Detect which cell encompasses the target text, then output its [X, Y] center coordinate. 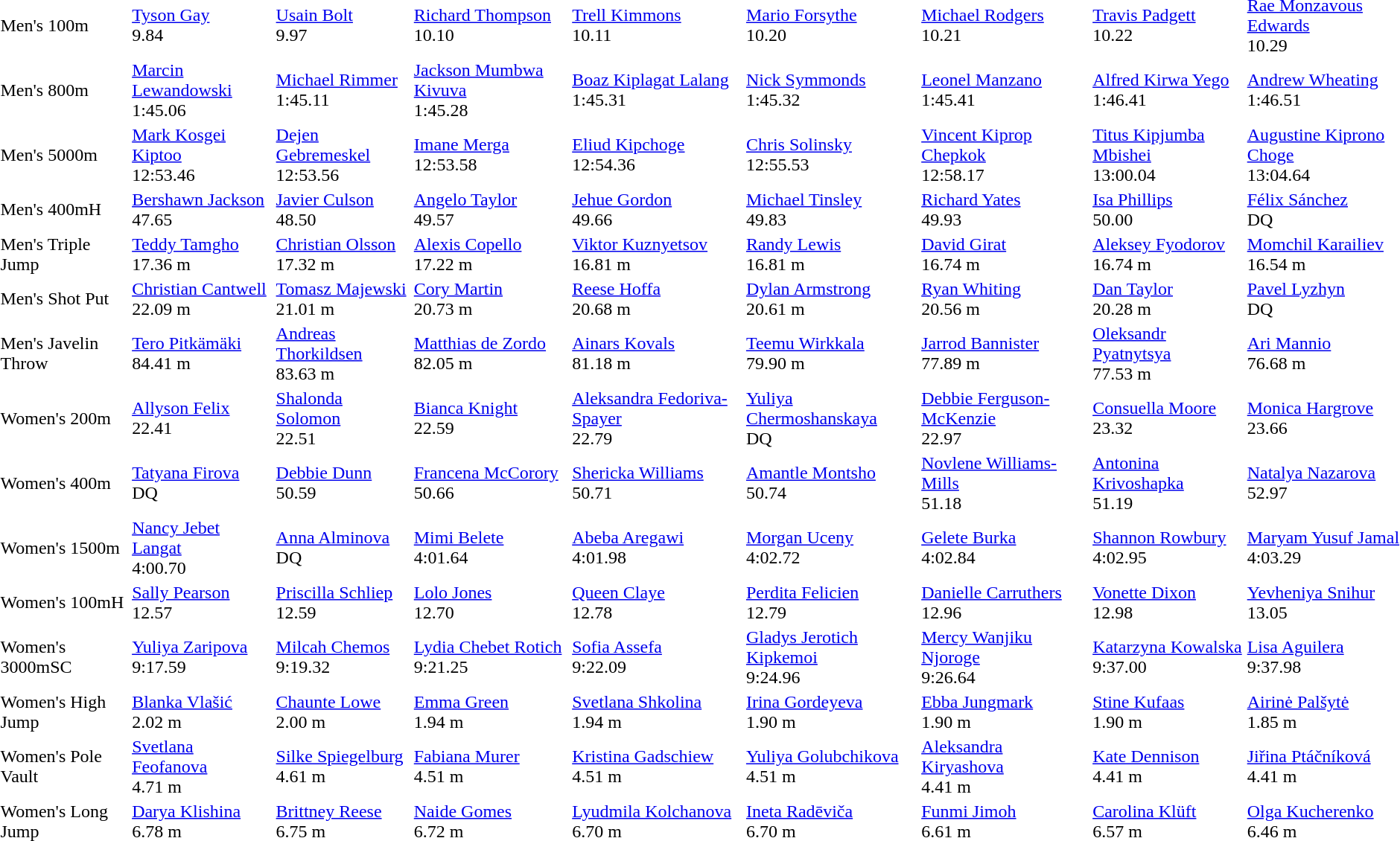
Blanka Vlašić 2.02 m [202, 712]
Alfred Kirwa Yego 1:46.41 [1168, 90]
Debbie Dunn 50.59 [343, 483]
Oleksandr Pyatnytsya 77.53 m [1168, 354]
Jehue Gordon 49.66 [657, 210]
Eliud Kipchoge 12:54.36 [657, 155]
Kate Dennison 4.41 m [1168, 767]
Yuliya Zaripova 9:17.59 [202, 657]
Amantle Montsho 50.74 [831, 483]
Boaz Kiplagat Lalang 1:45.31 [657, 90]
Imane Merga 12:53.58 [490, 155]
Svetlana Feofanova 4.71 m [202, 767]
Antonina Krivoshapka 51.19 [1168, 483]
Mark Kosgei Kiptoo 12:53.46 [202, 155]
Isa Phillips 50.00 [1168, 210]
Jarrod Bannister 77.89 m [1005, 354]
Alexis Copello 17.22 m [490, 255]
Gelete Burka 4:02.84 [1005, 548]
Kristina Gadschiew 4.51 m [657, 767]
Tero Pitkämäki 84.41 m [202, 354]
Randy Lewis 16.81 m [831, 255]
Consuella Moore 23.32 [1168, 418]
Silke Spiegelburg 4.61 m [343, 767]
Debbie Ferguson-McKenzie 22.97 [1005, 418]
Emma Green 1.94 m [490, 712]
Milcah Chemos 9:19.32 [343, 657]
David Girat 16.74 m [1005, 255]
Vincent Kiprop Chepkok 12:58.17 [1005, 155]
Teddy Tamgho 17.36 m [202, 255]
Mimi Belete 4:01.64 [490, 548]
Sally Pearson 12.57 [202, 603]
Sofia Assefa 9:22.09 [657, 657]
Yuliya Golubchikova 4.51 m [831, 767]
Dejen Gebremeskel 12:53.56 [343, 155]
Nick Symmonds 1:45.32 [831, 90]
Queen Claye 12.78 [657, 603]
Svetlana Shkolina 1.94 m [657, 712]
Novlene Williams-Mills 51.18 [1005, 483]
Dan Taylor 20.28 m [1168, 299]
Nancy Jebet Langat 4:00.70 [202, 548]
Perdita Felicien 12.79 [831, 603]
Tatyana Firova DQ [202, 483]
Abeba Aregawi 4:01.98 [657, 548]
Tomasz Majewski 21.01 m [343, 299]
Mercy Wanjiku Njoroge 9:26.64 [1005, 657]
Leonel Manzano 1:45.41 [1005, 90]
Ryan Whiting 20.56 m [1005, 299]
Aleksandra Kiryashova 4.41 m [1005, 767]
Bershawn Jackson 47.65 [202, 210]
Danielle Carruthers 12.96 [1005, 603]
Jackson Mumbwa Kivuva 1:45.28 [490, 90]
Andreas Thorkildsen 83.63 m [343, 354]
Aleksey Fyodorov 16.74 m [1168, 255]
Chaunte Lowe 2.00 m [343, 712]
Michael Rimmer 1:45.11 [343, 90]
Fabiana Murer 4.51 m [490, 767]
Chris Solinsky 12:55.53 [831, 155]
Gladys Jerotich Kipkemoi 9:24.96 [831, 657]
Stine Kufaas 1.90 m [1168, 712]
Shericka Williams 50.71 [657, 483]
Anna Alminova DQ [343, 548]
Irina Gordeyeva 1.90 m [831, 712]
Yuliya Chermoshanskaya DQ [831, 418]
Aleksandra Fedoriva-Spayer 22.79 [657, 418]
Reese Hoffa 20.68 m [657, 299]
Shalonda Solomon 22.51 [343, 418]
Shannon Rowbury 4:02.95 [1168, 548]
Bianca Knight 22.59 [490, 418]
Christian Cantwell 22.09 m [202, 299]
Cory Martin 20.73 m [490, 299]
Viktor Kuznyetsov 16.81 m [657, 255]
Francena McCorory 50.66 [490, 483]
Priscilla Schliep 12.59 [343, 603]
Ainars Kovals 81.18 m [657, 354]
Katarzyna Kowalska 9:37.00 [1168, 657]
Teemu Wirkkala 79.90 m [831, 354]
Titus Kipjumba Mbishei 13:00.04 [1168, 155]
Christian Olsson 17.32 m [343, 255]
Vonette Dixon 12.98 [1168, 603]
Morgan Uceny 4:02.72 [831, 548]
Michael Tinsley 49.83 [831, 210]
Angelo Taylor 49.57 [490, 210]
Matthias de Zordo 82.05 m [490, 354]
Javier Culson 48.50 [343, 210]
Lydia Chebet Rotich 9:21.25 [490, 657]
Dylan Armstrong 20.61 m [831, 299]
Marcin Lewandowski 1:45.06 [202, 90]
Ebba Jungmark 1.90 m [1005, 712]
Allyson Felix 22.41 [202, 418]
Lolo Jones 12.70 [490, 603]
Richard Yates 49.93 [1005, 210]
